Search for the cell housing the specified text and yield its (x, y) center coordinate. 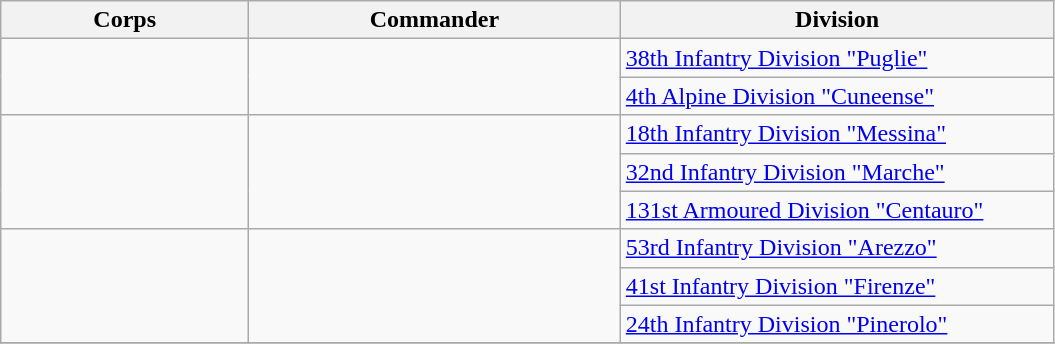
41st Infantry Division "Firenze" (837, 286)
32nd Infantry Division "Marche" (837, 172)
4th Alpine Division "Cuneense" (837, 96)
131st Armoured Division "Centauro" (837, 210)
18th Infantry Division "Messina" (837, 134)
38th Infantry Division "Puglie" (837, 58)
24th Infantry Division "Pinerolo" (837, 324)
Commander (435, 20)
Division (837, 20)
Corps (125, 20)
53rd Infantry Division "Arezzo" (837, 248)
